Search for the cell housing the specified text and yield its (X, Y) center coordinate. 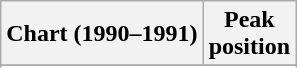
Chart (1990–1991) (102, 34)
Peakposition (249, 34)
